Output the [X, Y] coordinate of the center of the cell containing the given text.  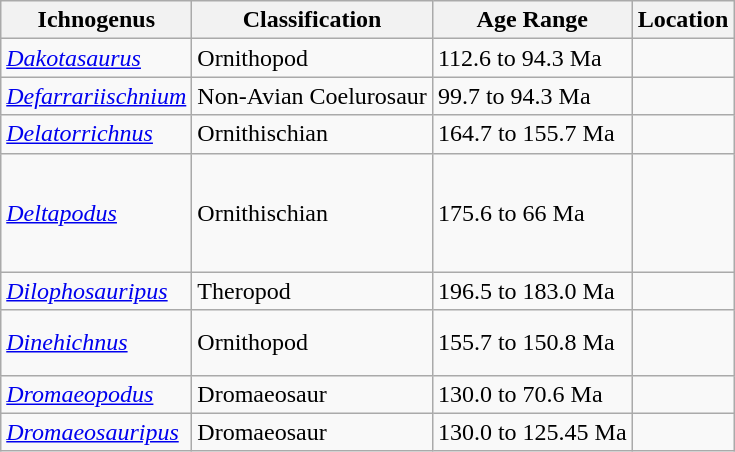
155.7 to 150.8 Ma [532, 342]
Location [683, 20]
99.7 to 94.3 Ma [532, 96]
130.0 to 70.6 Ma [532, 394]
196.5 to 183.0 Ma [532, 291]
130.0 to 125.45 Ma [532, 432]
112.6 to 94.3 Ma [532, 58]
Age Range [532, 20]
164.7 to 155.7 Ma [532, 134]
Delatorrichnus [96, 134]
Dromaeopodus [96, 394]
Dakotasaurus [96, 58]
Defarrariischnium [96, 96]
175.6 to 66 Ma [532, 212]
Dilophosauripus [96, 291]
Deltapodus [96, 212]
Dromaeosauripus [96, 432]
Theropod [312, 291]
Classification [312, 20]
Dinehichnus [96, 342]
Non-Avian Coelurosaur [312, 96]
Ichnogenus [96, 20]
